Detect which cell encompasses the target text, then output its [X, Y] center coordinate. 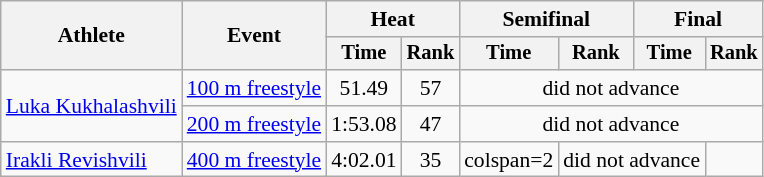
Final [698, 19]
100 m freestyle [254, 88]
Semifinal [546, 19]
1:53.08 [364, 124]
47 [431, 124]
200 m freestyle [254, 124]
57 [431, 88]
Heat [392, 19]
Athlete [92, 36]
Luka Kukhalashvili [92, 106]
51.49 [364, 88]
Event [254, 36]
